Search for the cell housing the specified text and yield its (x, y) center coordinate. 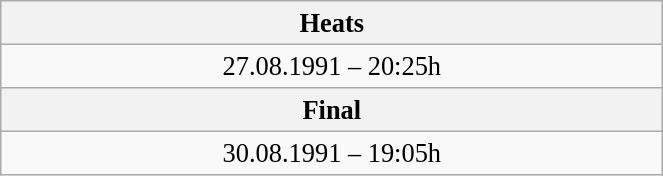
Heats (332, 22)
Final (332, 109)
30.08.1991 – 19:05h (332, 153)
27.08.1991 – 20:25h (332, 66)
